Determine the (X, Y) coordinate at the center of the cell enclosing the given text.  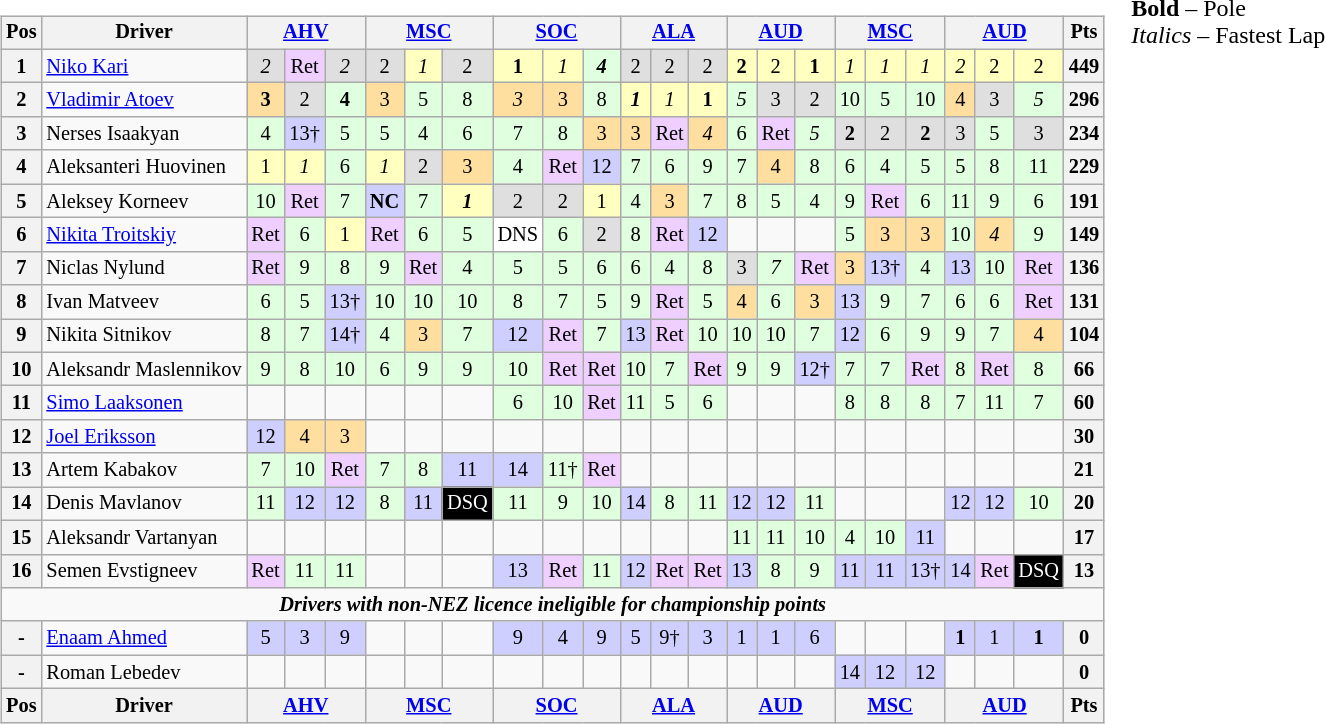
Nikita Sitnikov (144, 336)
9† (670, 638)
Roman Lebedev (144, 672)
Semen Evstigneev (144, 571)
Aleksandr Maslennikov (144, 369)
296 (1084, 100)
60 (1084, 403)
14† (345, 336)
191 (1084, 201)
Niko Kari (144, 66)
21 (1084, 470)
Joel Eriksson (144, 437)
Nikita Troitskiy (144, 235)
15 (21, 537)
20 (1084, 504)
Nerses Isaakyan (144, 134)
149 (1084, 235)
Drivers with non-NEZ licence ineligible for championship points (552, 605)
Simo Laaksonen (144, 403)
DNS (518, 235)
Aleksanteri Huovinen (144, 167)
30 (1084, 437)
12† (815, 369)
136 (1084, 268)
11† (562, 470)
17 (1084, 537)
229 (1084, 167)
Artem Kabakov (144, 470)
Denis Mavlanov (144, 504)
Niclas Nylund (144, 268)
Ivan Matveev (144, 302)
449 (1084, 66)
Aleksandr Vartanyan (144, 537)
131 (1084, 302)
234 (1084, 134)
16 (21, 571)
Vladimir Atoev (144, 100)
66 (1084, 369)
Aleksey Korneev (144, 201)
104 (1084, 336)
Enaam Ahmed (144, 638)
NC (384, 201)
